Identify which cell holds the provided text, then report its [x, y] central coordinate. 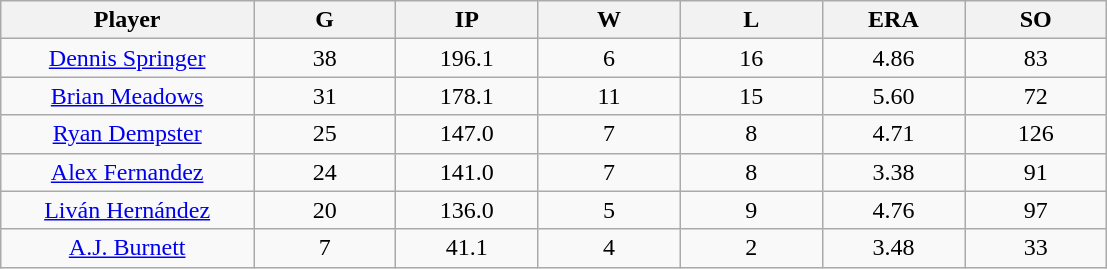
15 [751, 96]
41.1 [467, 248]
IP [467, 20]
5 [609, 210]
83 [1036, 58]
4 [609, 248]
4.71 [893, 134]
136.0 [467, 210]
72 [1036, 96]
6 [609, 58]
196.1 [467, 58]
G [325, 20]
W [609, 20]
38 [325, 58]
97 [1036, 210]
Liván Hernández [128, 210]
20 [325, 210]
ERA [893, 20]
25 [325, 134]
Player [128, 20]
Brian Meadows [128, 96]
Dennis Springer [128, 58]
2 [751, 248]
16 [751, 58]
5.60 [893, 96]
178.1 [467, 96]
9 [751, 210]
SO [1036, 20]
3.48 [893, 248]
91 [1036, 172]
126 [1036, 134]
147.0 [467, 134]
Ryan Dempster [128, 134]
4.76 [893, 210]
33 [1036, 248]
141.0 [467, 172]
11 [609, 96]
Alex Fernandez [128, 172]
4.86 [893, 58]
L [751, 20]
3.38 [893, 172]
31 [325, 96]
24 [325, 172]
A.J. Burnett [128, 248]
